Detect which cell encompasses the target text, then output its [x, y] center coordinate. 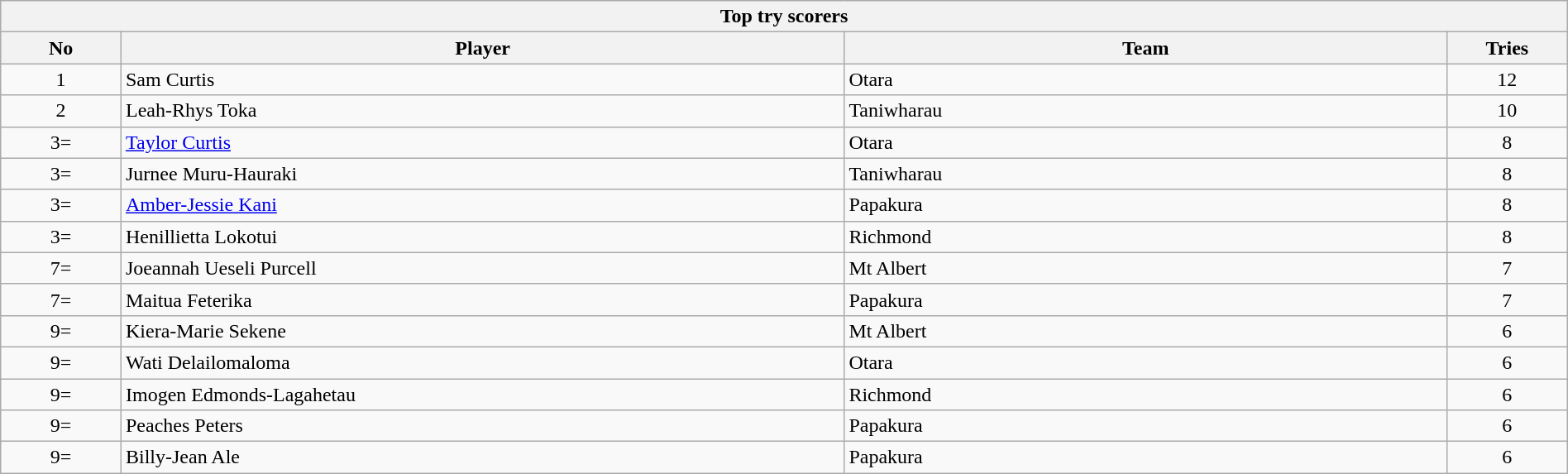
Henillietta Lokotui [482, 237]
2 [61, 111]
Leah-Rhys Toka [482, 111]
Joeannah Ueseli Purcell [482, 268]
Wati Delailomaloma [482, 362]
Player [482, 48]
Sam Curtis [482, 79]
No [61, 48]
Amber-Jessie Kani [482, 205]
Kiera-Marie Sekene [482, 331]
Top try scorers [784, 17]
Team [1146, 48]
Imogen Edmonds-Lagahetau [482, 395]
Maitua Feterika [482, 299]
10 [1507, 111]
Taylor Curtis [482, 142]
1 [61, 79]
Jurnee Muru-Hauraki [482, 174]
Billy-Jean Ale [482, 457]
Peaches Peters [482, 426]
12 [1507, 79]
Tries [1507, 48]
